Locate the cell with the specified text and output its (X, Y) center coordinate. 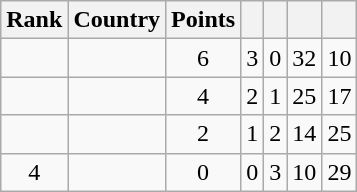
14 (304, 134)
32 (304, 58)
Rank (34, 20)
Points (204, 20)
6 (204, 58)
Country (117, 20)
29 (340, 172)
17 (340, 96)
